Extract the [x, y] coordinate from the center of the cell holding the provided text.  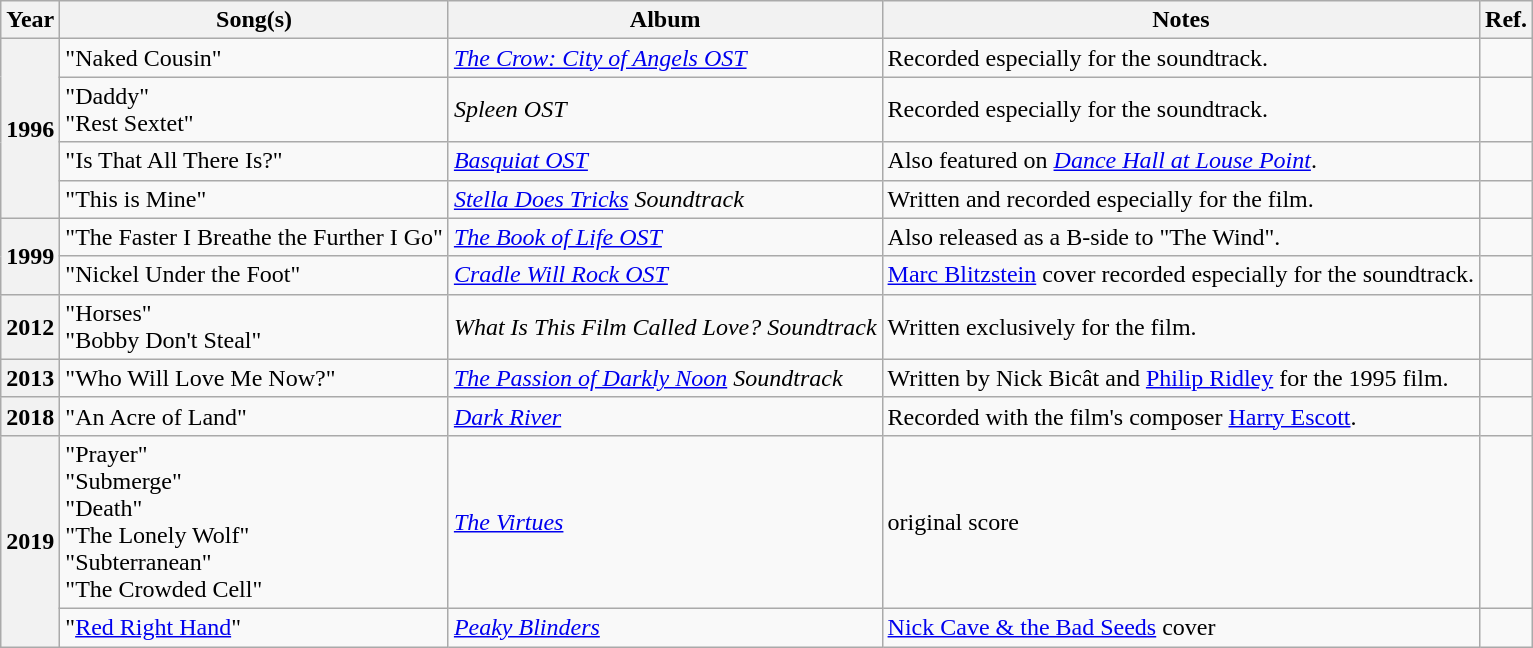
Written exclusively for the film. [1181, 326]
"The Faster I Breathe the Further I Go" [254, 237]
2012 [30, 326]
1999 [30, 256]
Recorded with the film's composer Harry Escott. [1181, 416]
Year [30, 20]
original score [1181, 522]
"This is Mine" [254, 199]
What Is This Film Called Love? Soundtrack [665, 326]
2019 [30, 540]
"Who Will Love Me Now?" [254, 378]
The Book of Life OST [665, 237]
Nick Cave & the Bad Seeds cover [1181, 627]
2018 [30, 416]
"Horses""Bobby Don't Steal" [254, 326]
Written and recorded especially for the film. [1181, 199]
"Daddy""Rest Sextet" [254, 110]
Album [665, 20]
The Virtues [665, 522]
Peaky Blinders [665, 627]
Cradle Will Rock OST [665, 275]
1996 [30, 128]
"Red Right Hand" [254, 627]
"Is That All There Is?" [254, 161]
"An Acre of Land" [254, 416]
Basquiat OST [665, 161]
The Passion of Darkly Noon Soundtrack [665, 378]
"Nickel Under the Foot" [254, 275]
Dark River [665, 416]
2013 [30, 378]
Marc Blitzstein cover recorded especially for the soundtrack. [1181, 275]
Also released as a B-side to "The Wind". [1181, 237]
"Prayer""Submerge""Death""The Lonely Wolf""Subterranean""The Crowded Cell" [254, 522]
"Naked Cousin" [254, 58]
Notes [1181, 20]
Ref. [1506, 20]
The Crow: City of Angels OST [665, 58]
Spleen OST [665, 110]
Song(s) [254, 20]
Also featured on Dance Hall at Louse Point. [1181, 161]
Written by Nick Bicât and Philip Ridley for the 1995 film. [1181, 378]
Stella Does Tricks Soundtrack [665, 199]
